Extract the [x, y] coordinate from the center of the cell holding the provided text.  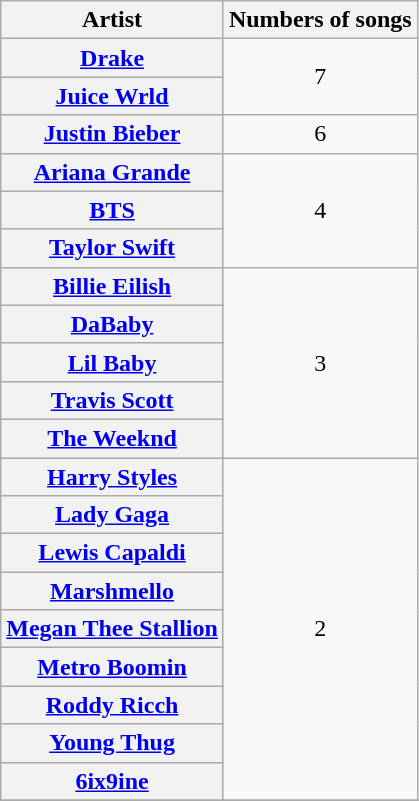
Metro Boomin [112, 667]
BTS [112, 210]
The Weeknd [112, 438]
6 [320, 134]
DaBaby [112, 324]
Juice Wrld [112, 96]
2 [320, 630]
7 [320, 77]
6ix9ine [112, 781]
Marshmello [112, 591]
4 [320, 210]
Megan Thee Stallion [112, 629]
Young Thug [112, 743]
Billie Eilish [112, 286]
Drake [112, 58]
Justin Bieber [112, 134]
Travis Scott [112, 400]
Lewis Capaldi [112, 553]
Harry Styles [112, 477]
Artist [112, 20]
Roddy Ricch [112, 705]
Ariana Grande [112, 172]
Taylor Swift [112, 248]
Numbers of songs [320, 20]
Lil Baby [112, 362]
3 [320, 362]
Lady Gaga [112, 515]
